Pinpoint the cell where the given text exists, returning its [X, Y] midpoint coordinate. 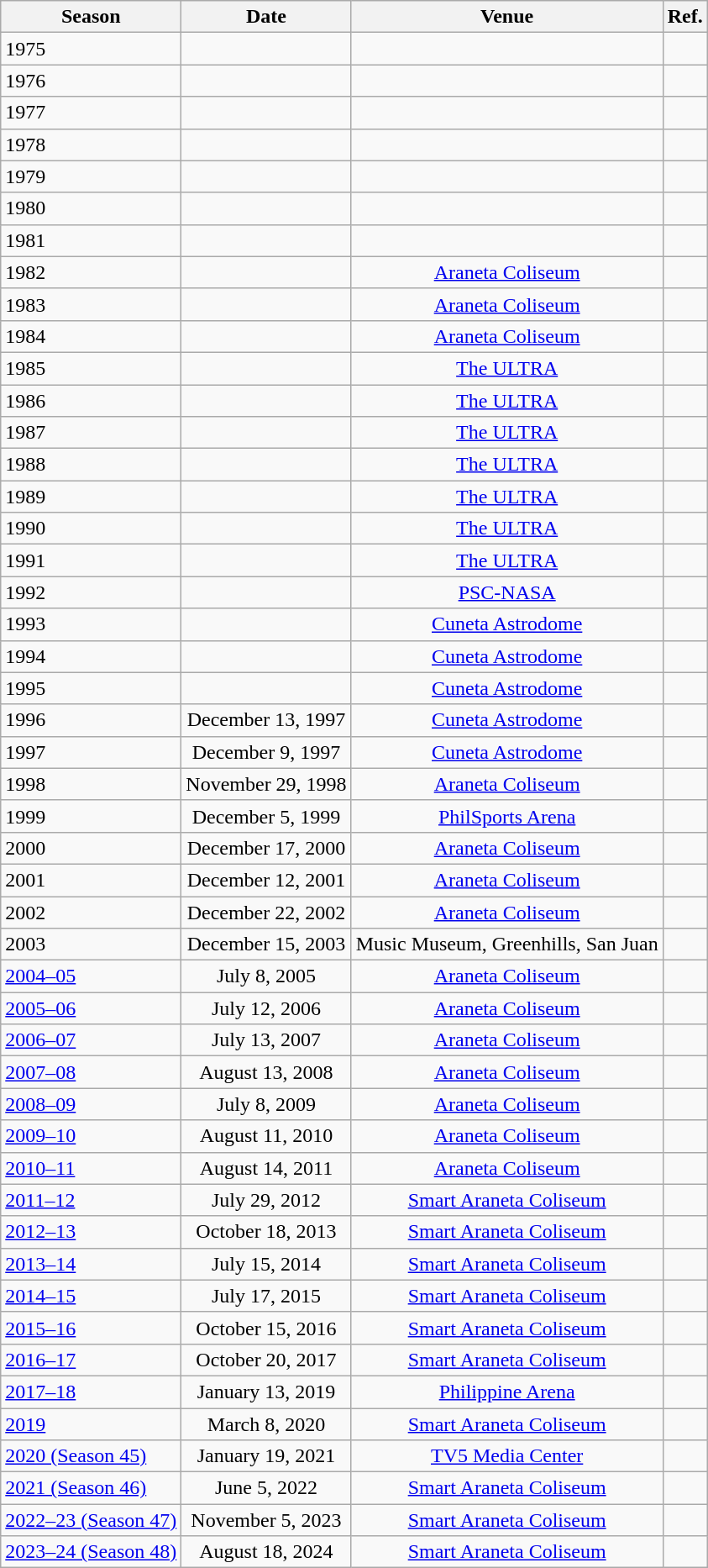
1991 [91, 560]
2014–15 [91, 1296]
2019 [91, 1424]
Season [91, 17]
1993 [91, 624]
1986 [91, 401]
1982 [91, 272]
2008–09 [91, 1104]
2005–06 [91, 1008]
August 14, 2011 [266, 1168]
PSC-NASA [507, 592]
1979 [91, 176]
1999 [91, 816]
1994 [91, 656]
January 19, 2021 [266, 1456]
Ref. [685, 17]
2009–10 [91, 1136]
Philippine Arena [507, 1392]
1975 [91, 49]
July 8, 2005 [266, 976]
2015–16 [91, 1328]
December 5, 1999 [266, 816]
2007–08 [91, 1072]
1997 [91, 752]
2003 [91, 944]
2012–13 [91, 1232]
1976 [91, 81]
August 18, 2024 [266, 1552]
Venue [507, 17]
December 15, 2003 [266, 944]
July 12, 2006 [266, 1008]
2022–23 (Season 47) [91, 1520]
2000 [91, 848]
1987 [91, 433]
1977 [91, 113]
October 18, 2013 [266, 1232]
August 11, 2010 [266, 1136]
2020 (Season 45) [91, 1456]
1981 [91, 240]
December 12, 2001 [266, 880]
2011–12 [91, 1200]
1978 [91, 145]
July 8, 2009 [266, 1104]
1989 [91, 497]
1995 [91, 688]
July 17, 2015 [266, 1296]
January 13, 2019 [266, 1392]
1996 [91, 720]
Date [266, 17]
1992 [91, 592]
July 29, 2012 [266, 1200]
December 22, 2002 [266, 912]
1985 [91, 368]
1980 [91, 208]
1990 [91, 529]
2004–05 [91, 976]
2006–07 [91, 1040]
1984 [91, 336]
August 13, 2008 [266, 1072]
2001 [91, 880]
TV5 Media Center [507, 1456]
June 5, 2022 [266, 1488]
March 8, 2020 [266, 1424]
November 29, 1998 [266, 784]
2017–18 [91, 1392]
Music Museum, Greenhills, San Juan [507, 944]
2023–24 (Season 48) [91, 1552]
2013–14 [91, 1264]
October 20, 2017 [266, 1360]
PhilSports Arena [507, 816]
November 5, 2023 [266, 1520]
December 13, 1997 [266, 720]
July 13, 2007 [266, 1040]
1988 [91, 465]
2010–11 [91, 1168]
October 15, 2016 [266, 1328]
2016–17 [91, 1360]
December 17, 2000 [266, 848]
1983 [91, 304]
2021 (Season 46) [91, 1488]
2002 [91, 912]
1998 [91, 784]
July 15, 2014 [266, 1264]
December 9, 1997 [266, 752]
